From the cell containing the given text, extract its center point as [x, y] coordinate. 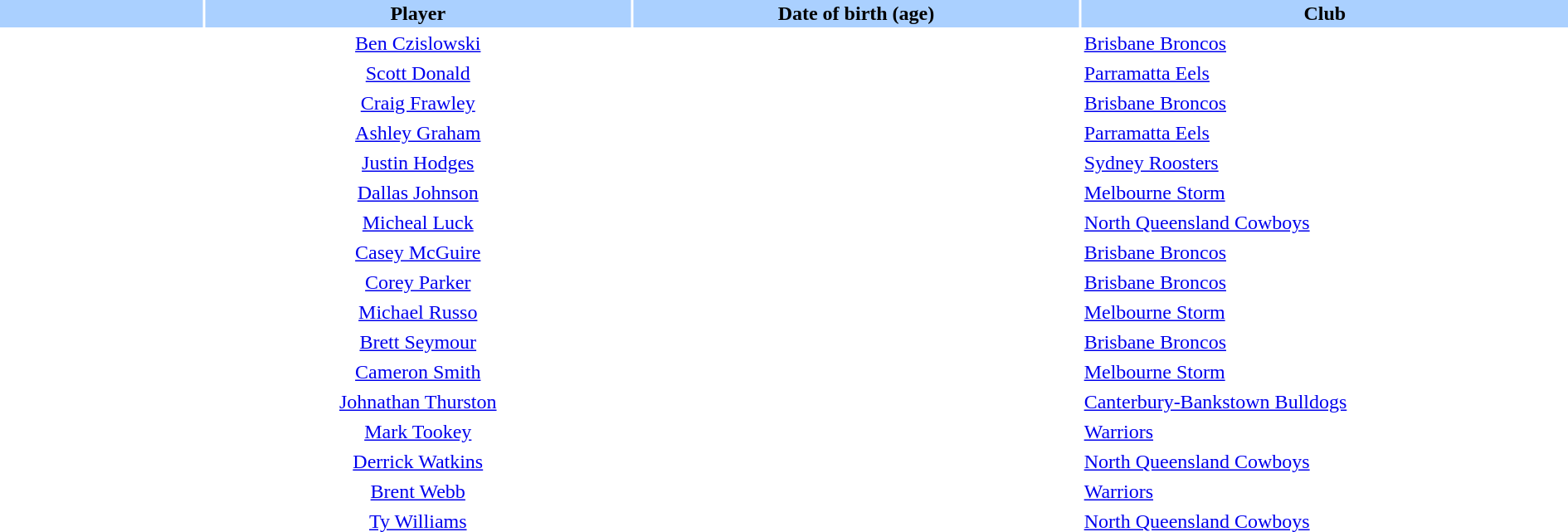
Craig Frawley [418, 103]
Brent Webb [418, 491]
Casey McGuire [418, 252]
Date of birth (age) [856, 13]
Corey Parker [418, 282]
Micheal Luck [418, 222]
Cameron Smith [418, 372]
Scott Donald [418, 73]
Player [418, 13]
Derrick Watkins [418, 461]
Dallas Johnson [418, 193]
Sydney Roosters [1325, 163]
Michael Russo [418, 312]
Justin Hodges [418, 163]
Canterbury-Bankstown Bulldogs [1325, 402]
Ashley Graham [418, 133]
Mark Tookey [418, 432]
Johnathan Thurston [418, 402]
Brett Seymour [418, 342]
Ben Czislowski [418, 43]
Club [1325, 13]
